Capture the cell that displays the provided text and extract its [x, y] central coordinate. 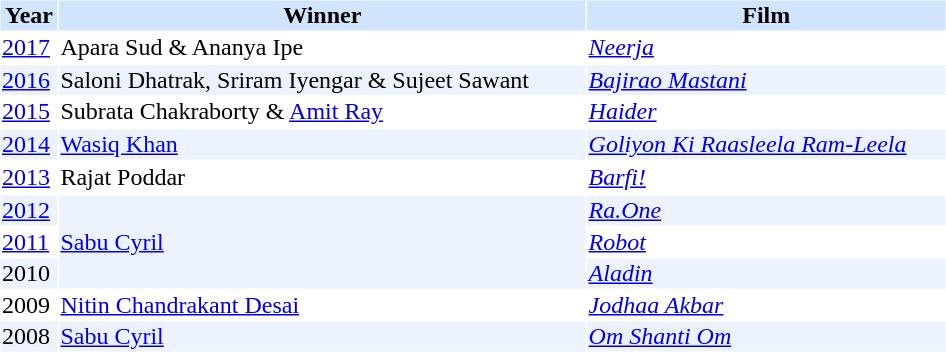
Neerja [766, 47]
2011 [28, 242]
Goliyon Ki Raasleela Ram-Leela [766, 145]
2008 [28, 337]
Rajat Poddar [322, 177]
Haider [766, 111]
Saloni Dhatrak, Sriram Iyengar & Sujeet Sawant [322, 80]
2017 [28, 47]
Subrata Chakraborty & Amit Ray [322, 111]
Nitin Chandrakant Desai [322, 305]
2010 [28, 273]
Film [766, 15]
Winner [322, 15]
Aladin [766, 273]
Robot [766, 242]
Barfi! [766, 177]
Bajirao Mastani [766, 80]
Apara Sud & Ananya Ipe [322, 47]
Om Shanti Om [766, 337]
Wasiq Khan [322, 145]
2013 [28, 177]
Jodhaa Akbar [766, 305]
Year [28, 15]
2015 [28, 111]
2012 [28, 211]
Ra.One [766, 211]
2014 [28, 145]
2016 [28, 80]
2009 [28, 305]
